Locate the cell with the specified text and output its [x, y] center coordinate. 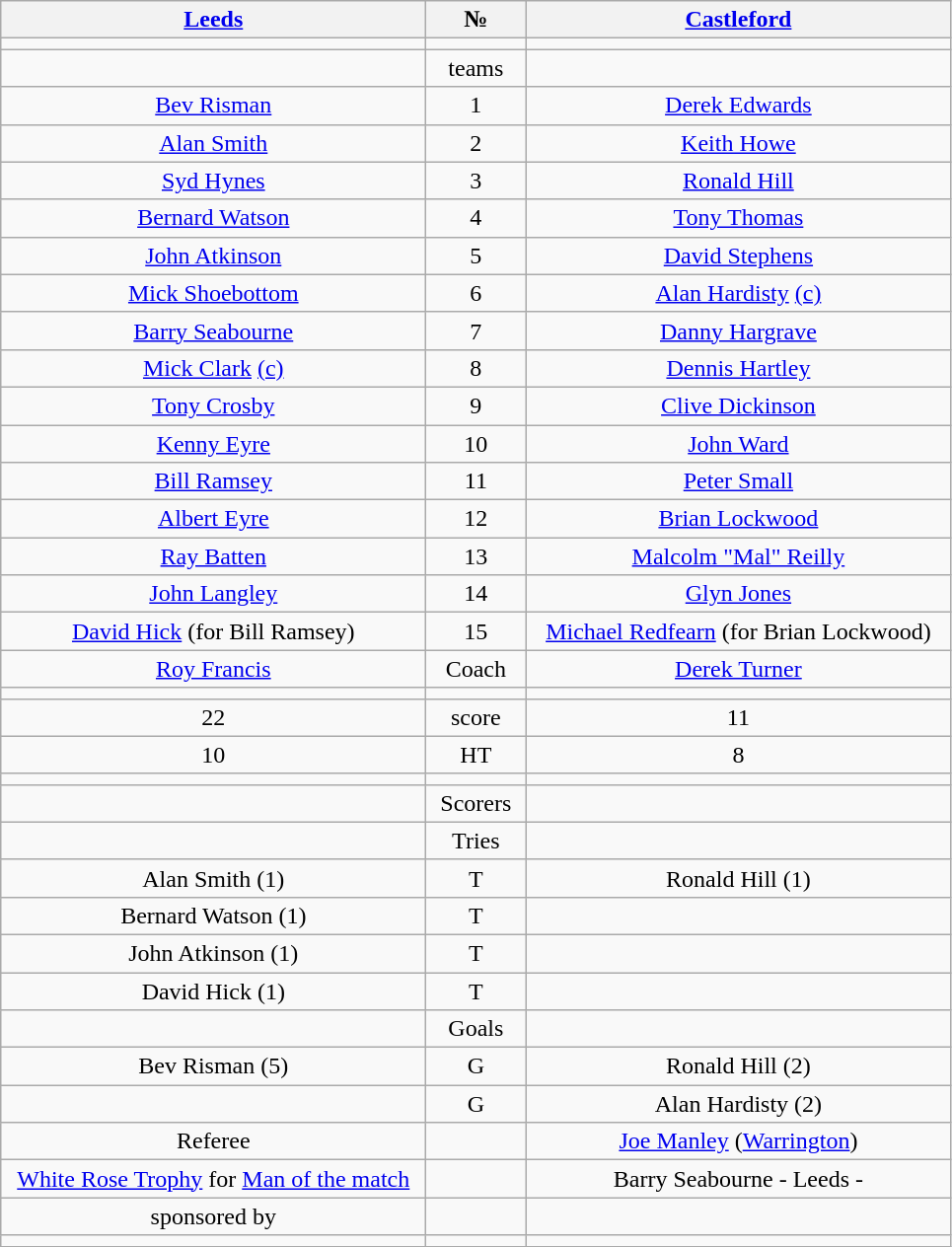
Clive Dickinson [738, 405]
14 [476, 594]
Derek Turner [738, 669]
John Ward [738, 443]
Ronald Hill [738, 181]
teams [476, 68]
Syd Hynes [213, 181]
5 [476, 256]
Tony Crosby [213, 405]
Glyn Jones [738, 594]
Referee [213, 1141]
Tries [476, 841]
9 [476, 405]
4 [476, 218]
Derek Edwards [738, 106]
3 [476, 181]
David Hick (for Bill Ramsey) [213, 631]
Peter Small [738, 481]
7 [476, 330]
Leeds [213, 20]
1 [476, 106]
Joe Manley (Warrington) [738, 1141]
Coach [476, 669]
Goals [476, 1029]
Alan Hardisty (c) [738, 293]
John Langley [213, 594]
Scorers [476, 803]
Bill Ramsey [213, 481]
Keith Howe [738, 143]
Albert Eyre [213, 519]
Barry Seabourne - Leeds - [738, 1179]
6 [476, 293]
№ [476, 20]
Danny Hargrave [738, 330]
sponsored by [213, 1216]
Castleford [738, 20]
2 [476, 143]
Bernard Watson (1) [213, 916]
John Atkinson [213, 256]
12 [476, 519]
Mick Clark (c) [213, 368]
Brian Lockwood [738, 519]
Ronald Hill (1) [738, 878]
Ray Batten [213, 556]
Michael Redfearn (for Brian Lockwood) [738, 631]
Bernard Watson [213, 218]
Barry Seabourne [213, 330]
Kenny Eyre [213, 443]
score [476, 717]
David Hick (1) [213, 991]
Ronald Hill (2) [738, 1066]
Alan Hardisty (2) [738, 1104]
John Atkinson (1) [213, 953]
White Rose Trophy for Man of the match [213, 1179]
Mick Shoebottom [213, 293]
David Stephens [738, 256]
Bev Risman (5) [213, 1066]
Bev Risman [213, 106]
Roy Francis [213, 669]
15 [476, 631]
Alan Smith [213, 143]
22 [213, 717]
Tony Thomas [738, 218]
Malcolm "Mal" Reilly [738, 556]
Alan Smith (1) [213, 878]
Dennis Hartley [738, 368]
HT [476, 755]
13 [476, 556]
